Return the [X, Y] coordinate for the center point of the cell that contains the specified text.  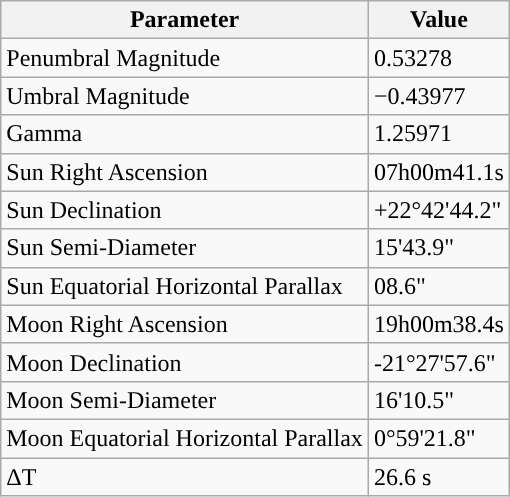
0.53278 [438, 58]
ΔT [185, 477]
Sun Equatorial Horizontal Parallax [185, 286]
Sun Declination [185, 210]
0°59'21.8" [438, 438]
Moon Right Ascension [185, 324]
+22°42'44.2" [438, 210]
Value [438, 20]
15'43.9" [438, 248]
Moon Semi-Diameter [185, 400]
1.25971 [438, 134]
-21°27'57.6" [438, 362]
Sun Right Ascension [185, 172]
Parameter [185, 20]
26.6 s [438, 477]
19h00m38.4s [438, 324]
Gamma [185, 134]
Sun Semi-Diameter [185, 248]
Penumbral Magnitude [185, 58]
16'10.5" [438, 400]
07h00m41.1s [438, 172]
08.6" [438, 286]
−0.43977 [438, 96]
Moon Equatorial Horizontal Parallax [185, 438]
Umbral Magnitude [185, 96]
Moon Declination [185, 362]
